Determine the (X, Y) coordinate at the center of the cell enclosing the given text.  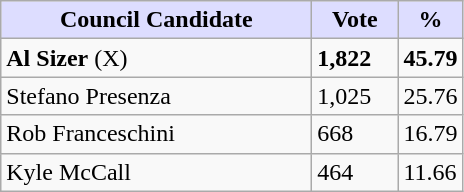
11.66 (430, 172)
% (430, 20)
Vote (355, 20)
Stefano Presenza (156, 96)
1,025 (355, 96)
1,822 (355, 58)
16.79 (430, 134)
45.79 (430, 58)
25.76 (430, 96)
464 (355, 172)
Kyle McCall (156, 172)
Al Sizer (X) (156, 58)
Rob Franceschini (156, 134)
668 (355, 134)
Council Candidate (156, 20)
